Find where the given text appears and provide that cell's center as [x, y] coordinate. 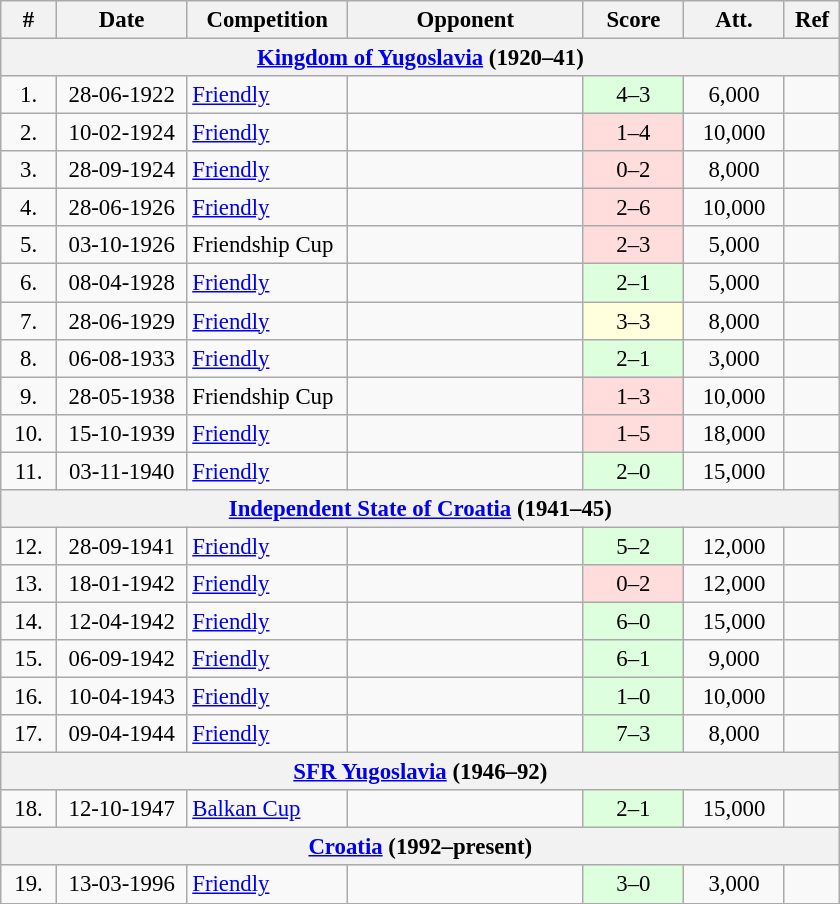
09-04-1944 [122, 734]
1–3 [634, 396]
28-06-1922 [122, 95]
4. [29, 208]
Date [122, 20]
2–0 [634, 471]
6–0 [634, 621]
18. [29, 809]
3–0 [634, 885]
5–2 [634, 546]
1–4 [634, 133]
28-06-1926 [122, 208]
Ref [812, 20]
08-04-1928 [122, 283]
28-09-1924 [122, 170]
17. [29, 734]
16. [29, 697]
1–5 [634, 433]
12-04-1942 [122, 621]
1. [29, 95]
11. [29, 471]
Balkan Cup [268, 809]
2–3 [634, 245]
5. [29, 245]
18-01-1942 [122, 584]
03-11-1940 [122, 471]
Competition [268, 20]
19. [29, 885]
9. [29, 396]
SFR Yugoslavia (1946–92) [420, 772]
2–6 [634, 208]
28-06-1929 [122, 321]
06-08-1933 [122, 358]
6,000 [734, 95]
13-03-1996 [122, 885]
8. [29, 358]
Score [634, 20]
1–0 [634, 697]
28-05-1938 [122, 396]
18,000 [734, 433]
10-04-1943 [122, 697]
28-09-1941 [122, 546]
Independent State of Croatia (1941–45) [420, 509]
14. [29, 621]
Kingdom of Yugoslavia (1920–41) [420, 58]
03-10-1926 [122, 245]
Croatia (1992–present) [420, 847]
# [29, 20]
Opponent [466, 20]
12. [29, 546]
10-02-1924 [122, 133]
10. [29, 433]
6. [29, 283]
2. [29, 133]
3–3 [634, 321]
13. [29, 584]
3. [29, 170]
9,000 [734, 659]
Att. [734, 20]
7. [29, 321]
06-09-1942 [122, 659]
12-10-1947 [122, 809]
15-10-1939 [122, 433]
6–1 [634, 659]
7–3 [634, 734]
4–3 [634, 95]
15. [29, 659]
